Capture the cell that displays the provided text and extract its [x, y] central coordinate. 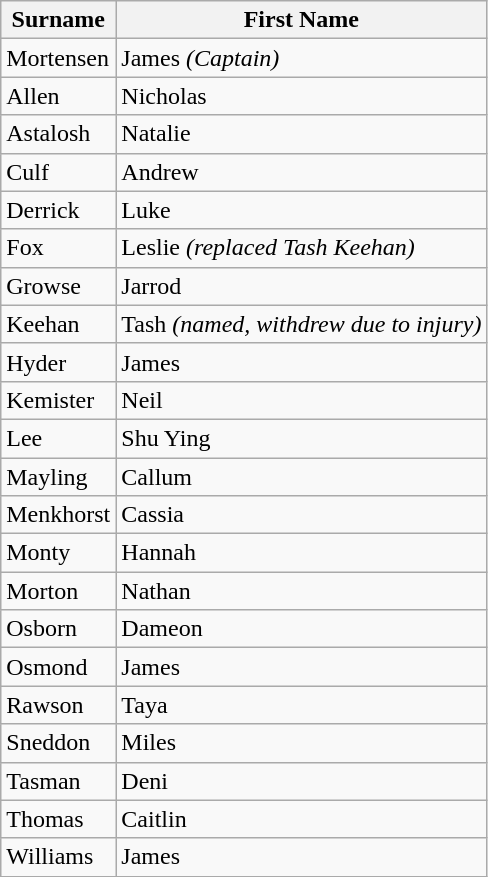
Lee [58, 438]
Sneddon [58, 743]
Dameon [302, 629]
Caitlin [302, 819]
Shu Ying [302, 438]
Mayling [58, 477]
Neil [302, 400]
Keehan [58, 324]
Rawson [58, 705]
Mortensen [58, 58]
Deni [302, 781]
Surname [58, 20]
Menkhorst [58, 515]
Growse [58, 286]
Natalie [302, 134]
Allen [58, 96]
Tash (named, withdrew due to injury) [302, 324]
Williams [58, 857]
Morton [58, 591]
Hyder [58, 362]
Jarrod [302, 286]
Thomas [58, 819]
Taya [302, 705]
Kemister [58, 400]
Monty [58, 553]
Callum [302, 477]
James (Captain) [302, 58]
Miles [302, 743]
Osborn [58, 629]
Derrick [58, 210]
Cassia [302, 515]
Astalosh [58, 134]
Luke [302, 210]
First Name [302, 20]
Osmond [58, 667]
Nicholas [302, 96]
Tasman [58, 781]
Culf [58, 172]
Leslie (replaced Tash Keehan) [302, 248]
Nathan [302, 591]
Andrew [302, 172]
Fox [58, 248]
Hannah [302, 553]
